Return (x, y) of the center of cell containing provided text 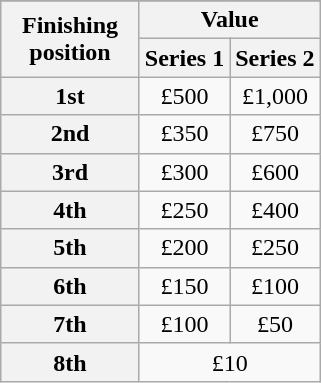
£500 (184, 96)
£600 (275, 172)
Finishing position (70, 39)
Series 1 (184, 58)
£300 (184, 172)
5th (70, 248)
£400 (275, 210)
7th (70, 324)
6th (70, 286)
£10 (230, 362)
1st (70, 96)
Series 2 (275, 58)
£200 (184, 248)
2nd (70, 134)
£350 (184, 134)
Value (230, 20)
8th (70, 362)
£750 (275, 134)
3rd (70, 172)
£50 (275, 324)
4th (70, 210)
£150 (184, 286)
£1,000 (275, 96)
